Extract the [X, Y] coordinate from the center of the cell holding the provided text.  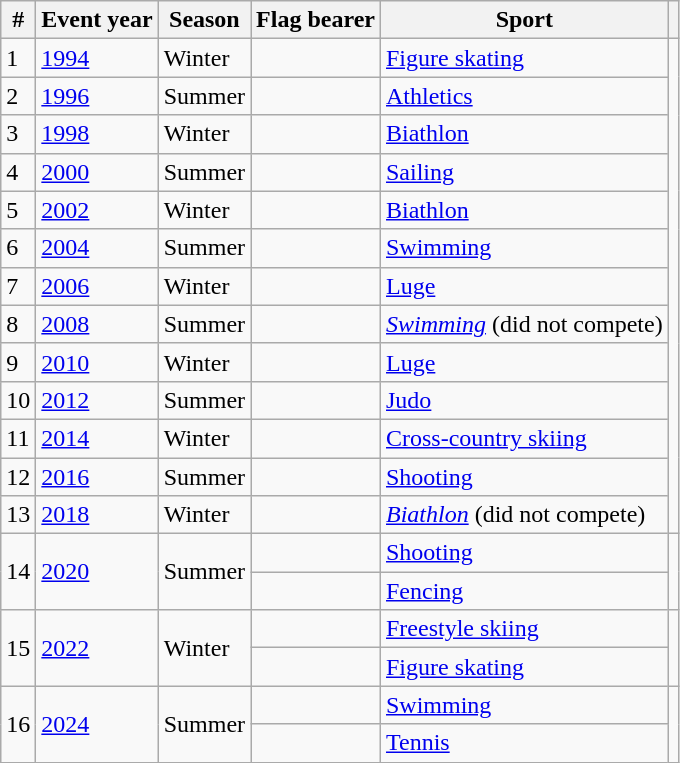
Sailing [524, 172]
6 [18, 248]
Biathlon (did not compete) [524, 515]
2008 [97, 324]
2024 [97, 724]
2000 [97, 172]
4 [18, 172]
Tennis [524, 743]
13 [18, 515]
2014 [97, 438]
7 [18, 286]
Judo [524, 400]
9 [18, 362]
# [18, 20]
1998 [97, 134]
2018 [97, 515]
2010 [97, 362]
Freestyle skiing [524, 629]
3 [18, 134]
Season [204, 20]
8 [18, 324]
2012 [97, 400]
1 [18, 58]
2020 [97, 572]
12 [18, 477]
Swimming (did not compete) [524, 324]
2006 [97, 286]
16 [18, 724]
2022 [97, 648]
10 [18, 400]
Cross-country skiing [524, 438]
15 [18, 648]
2 [18, 96]
Fencing [524, 591]
2004 [97, 248]
Athletics [524, 96]
14 [18, 572]
2016 [97, 477]
2002 [97, 210]
11 [18, 438]
1996 [97, 96]
5 [18, 210]
Event year [97, 20]
1994 [97, 58]
Flag bearer [316, 20]
Sport [524, 20]
